Detect which cell encompasses the target text, then output its (X, Y) center coordinate. 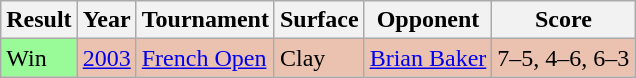
Clay (319, 58)
Win (39, 58)
Surface (319, 20)
Opponent (428, 20)
Year (106, 20)
Score (564, 20)
French Open (205, 58)
2003 (106, 58)
Brian Baker (428, 58)
7–5, 4–6, 6–3 (564, 58)
Result (39, 20)
Tournament (205, 20)
